Return (x, y) of the center of cell containing provided text 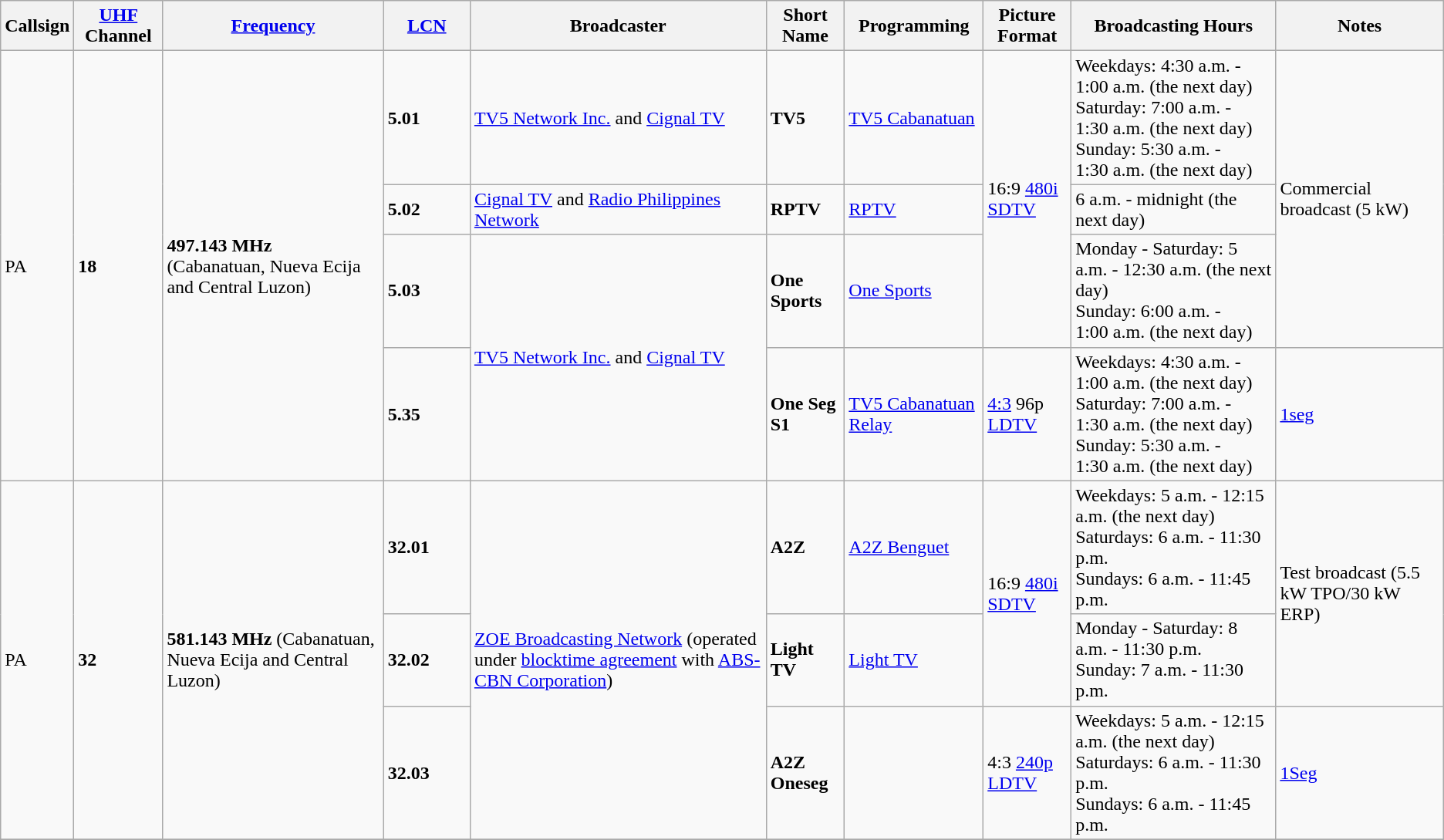
581.143 MHz (Cabanatuan, Nueva Ecija and Central Luzon) (273, 660)
Cignal TV and Radio Philippines Network (618, 210)
Frequency (273, 26)
Monday - Saturday: 5 a.m. - 12:30 a.m. (the next day) Sunday: 6:00 a.m. - 1:00 a.m. (the next day) (1174, 291)
5.35 (427, 413)
18 (119, 265)
497.143 MHz(Cabanatuan, Nueva Ecija and Central Luzon) (273, 265)
32.03 (427, 773)
Short Name (805, 26)
A2Z Oneseg (805, 773)
Test broadcast (5.5 kW TPO/30 kW ERP) (1359, 593)
One Seg S1 (805, 413)
TV5 Cabanatuan Relay (914, 413)
32.01 (427, 548)
A2Z Benguet (914, 548)
A2Z (805, 548)
Notes (1359, 26)
Callsign (37, 26)
4:3 240p LDTV (1027, 773)
Monday - Saturday: 8 a.m. - 11:30 p.m. Sunday: 7 a.m. - 11:30 p.m. (1174, 660)
Broadcaster (618, 26)
6 a.m. - midnight (the next day) (1174, 210)
Programming (914, 26)
TV5 (805, 117)
32.02 (427, 660)
LCN (427, 26)
TV5 Cabanatuan (914, 117)
1seg (1359, 413)
ZOE Broadcasting Network (operated under blocktime agreement with ABS-CBN Corporation) (618, 660)
UHF Channel (119, 26)
Commercial broadcast (5 kW) (1359, 199)
4:3 96p LDTV (1027, 413)
5.02 (427, 210)
32 (119, 660)
Picture Format (1027, 26)
5.01 (427, 117)
Broadcasting Hours (1174, 26)
5.03 (427, 291)
1Seg (1359, 773)
